From the cell containing the given text, extract its center point as (X, Y) coordinate. 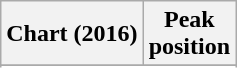
Peak position (189, 34)
Chart (2016) (72, 34)
